Find where the given text appears and provide that cell's center as (X, Y) coordinate. 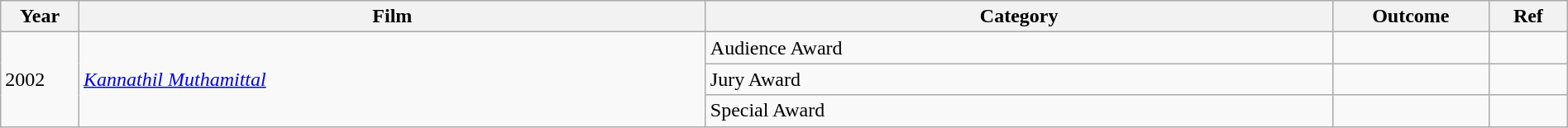
Category (1019, 17)
Special Award (1019, 111)
Year (40, 17)
Outcome (1411, 17)
Ref (1528, 17)
2002 (40, 79)
Audience Award (1019, 48)
Jury Award (1019, 79)
Kannathil Muthamittal (392, 79)
Film (392, 17)
